For the text-containing cell, return its midpoint in [x, y] coordinate format. 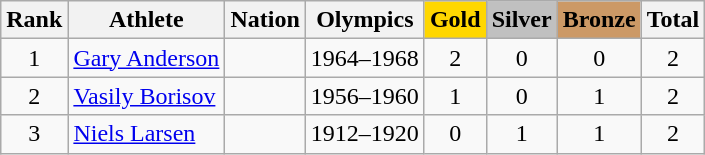
3 [34, 134]
Gold [455, 20]
Niels Larsen [146, 134]
Silver [522, 20]
Vasily Borisov [146, 96]
Nation [265, 20]
1956–1960 [364, 96]
Total [673, 20]
1912–1920 [364, 134]
Gary Anderson [146, 58]
Athlete [146, 20]
Rank [34, 20]
1964–1968 [364, 58]
Olympics [364, 20]
Bronze [599, 20]
